From the cell containing the given text, extract its center point as [X, Y] coordinate. 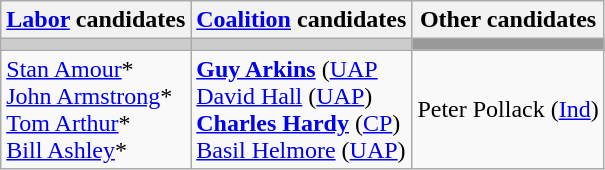
Labor candidates [96, 20]
Stan Amour*John Armstrong*Tom Arthur*Bill Ashley* [96, 110]
Coalition candidates [302, 20]
Guy Arkins (UAPDavid Hall (UAP)Charles Hardy (CP)Basil Helmore (UAP) [302, 110]
Other candidates [508, 20]
Peter Pollack (Ind) [508, 110]
